Pinpoint the cell where the given text exists, returning its (X, Y) midpoint coordinate. 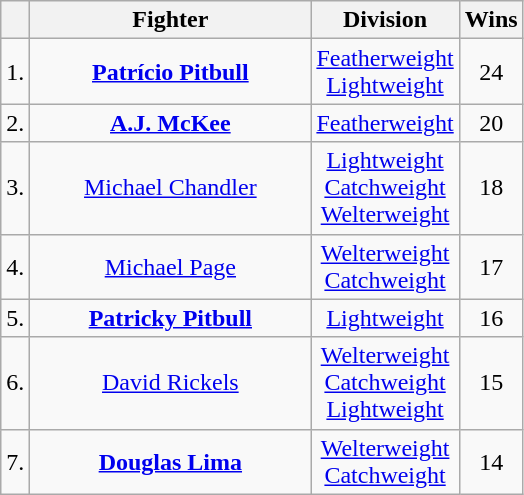
David Rickels (170, 383)
1. (16, 72)
WelterweightCatchweightLightweight (385, 383)
Lightweight (385, 318)
Division (385, 20)
4. (16, 266)
Wins (491, 20)
Michael Chandler (170, 188)
Douglas Lima (170, 462)
Fighter (170, 20)
7. (16, 462)
16 (491, 318)
3. (16, 188)
2. (16, 123)
FeatherweightLightweight (385, 72)
6. (16, 383)
15 (491, 383)
LightweightCatchweightWelterweight (385, 188)
Patrício Pitbull (170, 72)
24 (491, 72)
A.J. McKee (170, 123)
17 (491, 266)
Featherweight (385, 123)
14 (491, 462)
Patricky Pitbull (170, 318)
18 (491, 188)
20 (491, 123)
Michael Page (170, 266)
5. (16, 318)
